From the cell containing the given text, extract its center point as [X, Y] coordinate. 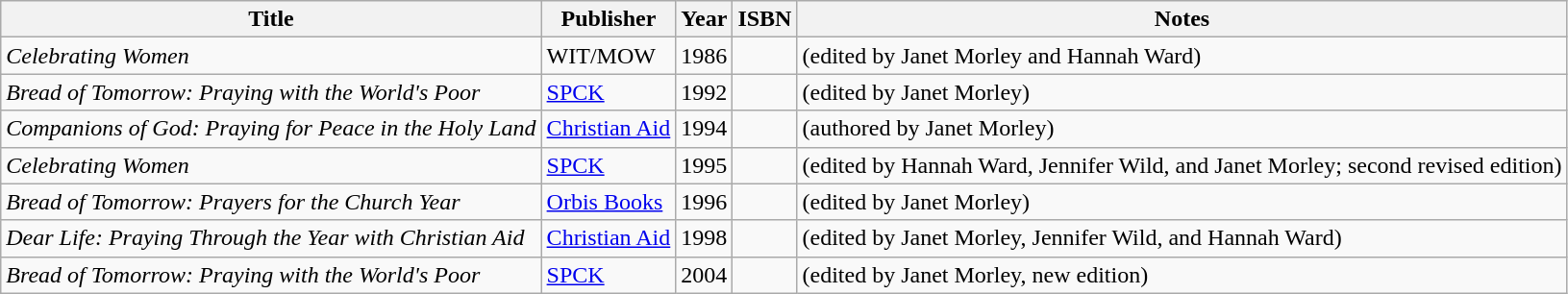
Notes [1182, 19]
2004 [704, 275]
ISBN [765, 19]
Publisher [609, 19]
Title [271, 19]
Orbis Books [609, 202]
1986 [704, 56]
1995 [704, 165]
(edited by Hannah Ward, Jennifer Wild, and Janet Morley; second revised edition) [1182, 165]
1994 [704, 129]
1992 [704, 92]
(edited by Janet Morley, new edition) [1182, 275]
Dear Life: Praying Through the Year with Christian Aid [271, 238]
(edited by Janet Morley, Jennifer Wild, and Hannah Ward) [1182, 238]
Companions of God: Praying for Peace in the Holy Land [271, 129]
(authored by Janet Morley) [1182, 129]
WIT/MOW [609, 56]
(edited by Janet Morley and Hannah Ward) [1182, 56]
Year [704, 19]
1998 [704, 238]
Bread of Tomorrow: Prayers for the Church Year [271, 202]
1996 [704, 202]
